From the cell containing the given text, extract its center point as (x, y) coordinate. 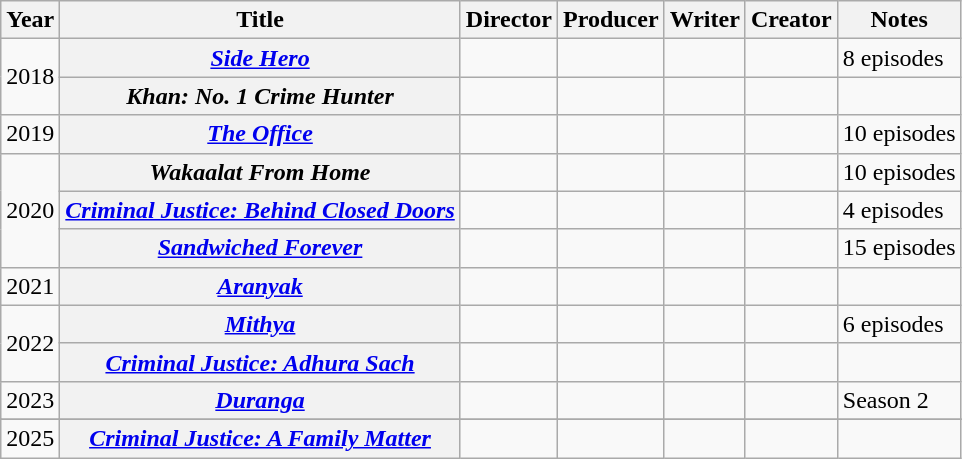
Season 2 (899, 400)
15 episodes (899, 248)
The Office (260, 134)
2019 (30, 134)
2018 (30, 77)
Sandwiched Forever (260, 248)
Duranga (260, 400)
Mithya (260, 324)
Writer (704, 20)
Side Hero (260, 58)
Aranyak (260, 286)
Criminal Justice: Behind Closed Doors (260, 210)
Notes (899, 20)
Khan: No. 1 Crime Hunter (260, 96)
2023 (30, 400)
Criminal Justice: Adhura Sach (260, 362)
2020 (30, 210)
Wakaalat From Home (260, 172)
Producer (612, 20)
2025 (30, 438)
Director (508, 20)
Year (30, 20)
2021 (30, 286)
6 episodes (899, 324)
4 episodes (899, 210)
8 episodes (899, 58)
Title (260, 20)
Creator (791, 20)
2022 (30, 343)
Criminal Justice: A Family Matter (260, 438)
